Search for the cell housing the specified text and yield its (X, Y) center coordinate. 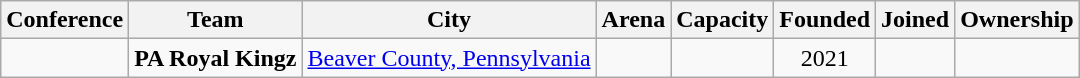
Ownership (1017, 20)
Arena (634, 20)
Team (216, 20)
Joined (916, 20)
Conference (65, 20)
PA Royal Kingz (216, 58)
Capacity (722, 20)
Founded (825, 20)
Beaver County, Pennsylvania (449, 58)
2021 (825, 58)
City (449, 20)
